Pinpoint the cell where the given text exists, returning its (X, Y) midpoint coordinate. 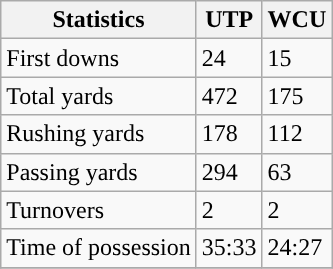
175 (297, 96)
472 (229, 96)
Rushing yards (99, 134)
Turnovers (99, 210)
Statistics (99, 20)
UTP (229, 20)
WCU (297, 20)
178 (229, 134)
112 (297, 134)
First downs (99, 58)
15 (297, 58)
35:33 (229, 248)
24 (229, 58)
Passing yards (99, 172)
294 (229, 172)
63 (297, 172)
Total yards (99, 96)
24:27 (297, 248)
Time of possession (99, 248)
